Scan for the cell matching the given text and deliver its [X, Y] coordinate at center. 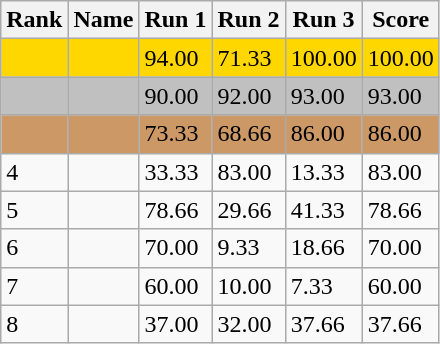
18.66 [324, 248]
Rank [34, 20]
68.66 [248, 134]
41.33 [324, 210]
94.00 [176, 58]
29.66 [248, 210]
92.00 [248, 96]
7 [34, 286]
73.33 [176, 134]
71.33 [248, 58]
Run 1 [176, 20]
6 [34, 248]
Name [104, 20]
33.33 [176, 172]
37.00 [176, 324]
5 [34, 210]
Run 3 [324, 20]
13.33 [324, 172]
8 [34, 324]
Run 2 [248, 20]
90.00 [176, 96]
7.33 [324, 286]
Score [400, 20]
10.00 [248, 286]
9.33 [248, 248]
32.00 [248, 324]
4 [34, 172]
